Determine the (X, Y) coordinate at the center of the cell enclosing the given text.  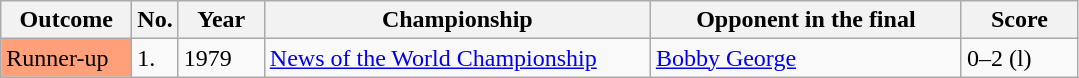
No. (155, 20)
Bobby George (806, 58)
Runner-up (66, 58)
Outcome (66, 20)
Year (221, 20)
News of the World Championship (457, 58)
Championship (457, 20)
Score (1019, 20)
Opponent in the final (806, 20)
1979 (221, 58)
0–2 (l) (1019, 58)
1. (155, 58)
